For the text-containing cell, return its midpoint in (X, Y) coordinate format. 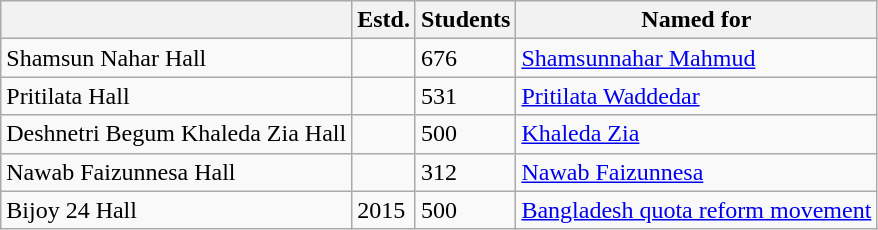
531 (465, 96)
Nawab Faizunnesa (696, 172)
2015 (384, 210)
Pritilata Hall (176, 96)
312 (465, 172)
676 (465, 58)
Deshnetri Begum Khaleda Zia Hall (176, 134)
Pritilata Waddedar (696, 96)
Bangladesh quota reform movement (696, 210)
Students (465, 20)
Shamsunnahar Mahmud (696, 58)
Khaleda Zia (696, 134)
Nawab Faizunnesa Hall (176, 172)
Estd. (384, 20)
Shamsun Nahar Hall (176, 58)
Bijoy 24 Hall (176, 210)
Named for (696, 20)
